Pinpoint the cell where the given text exists, returning its (X, Y) midpoint coordinate. 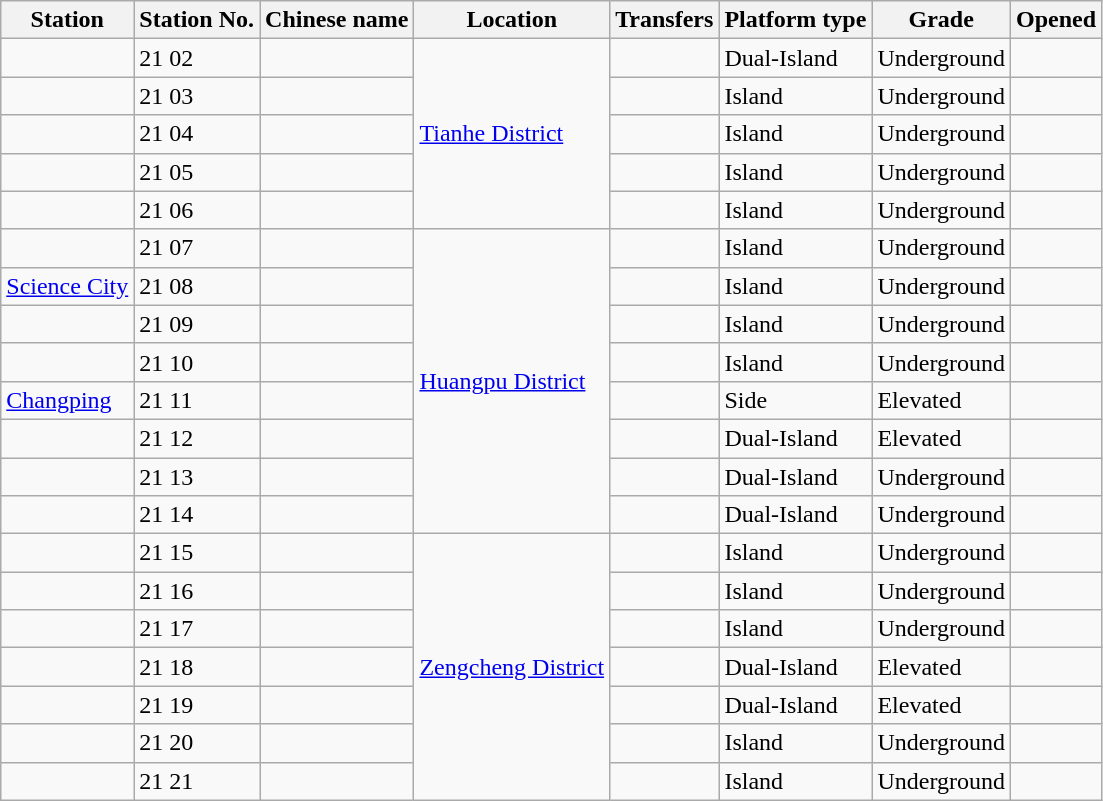
21 07 (197, 248)
Platform type (796, 20)
21 17 (197, 629)
Huangpu District (512, 381)
Transfers (664, 20)
21 16 (197, 591)
21 04 (197, 134)
21 21 (197, 781)
21 12 (197, 438)
21 20 (197, 743)
Science City (68, 286)
Chinese name (337, 20)
21 08 (197, 286)
21 15 (197, 553)
Side (796, 400)
21 06 (197, 210)
21 03 (197, 96)
21 02 (197, 58)
Station No. (197, 20)
21 11 (197, 400)
21 09 (197, 324)
Location (512, 20)
Opened (1056, 20)
21 18 (197, 667)
21 05 (197, 172)
Changping (68, 400)
21 19 (197, 705)
Tianhe District (512, 134)
21 13 (197, 477)
21 14 (197, 515)
21 10 (197, 362)
Station (68, 20)
Zengcheng District (512, 667)
Grade (942, 20)
